Search for the cell housing the specified text and yield its (X, Y) center coordinate. 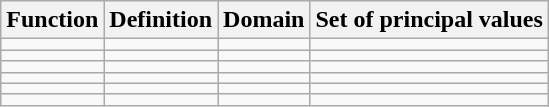
Function (52, 20)
Set of principal values (429, 20)
Domain (264, 20)
Definition (161, 20)
